Provide the (X, Y) coordinate of the cell's center where the given text is located.  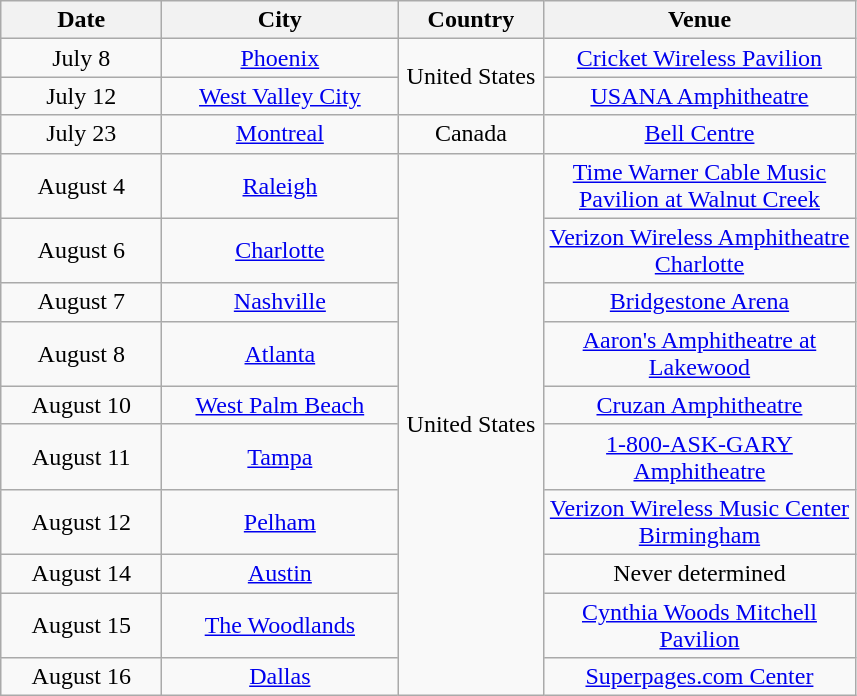
USANA Amphitheatre (700, 96)
Austin (280, 573)
Verizon Wireless Amphitheatre Charlotte (700, 250)
Bridgestone Arena (700, 302)
Raleigh (280, 186)
July 8 (82, 58)
Canada (471, 134)
Cricket Wireless Pavilion (700, 58)
Tampa (280, 456)
Superpages.com Center (700, 677)
Phoenix (280, 58)
Montreal (280, 134)
August 6 (82, 250)
August 7 (82, 302)
West Valley City (280, 96)
Nashville (280, 302)
July 12 (82, 96)
August 12 (82, 522)
Charlotte (280, 250)
Country (471, 20)
Verizon Wireless Music Center Birmingham (700, 522)
July 23 (82, 134)
Venue (700, 20)
Cruzan Amphitheatre (700, 405)
Never determined (700, 573)
August 8 (82, 354)
Pelham (280, 522)
August 11 (82, 456)
August 10 (82, 405)
August 15 (82, 624)
The Woodlands (280, 624)
Aaron's Amphitheatre at Lakewood (700, 354)
August 4 (82, 186)
Date (82, 20)
Time Warner Cable Music Pavilion at Walnut Creek (700, 186)
Dallas (280, 677)
West Palm Beach (280, 405)
August 14 (82, 573)
Cynthia Woods Mitchell Pavilion (700, 624)
1-800-ASK-GARY Amphitheatre (700, 456)
August 16 (82, 677)
Bell Centre (700, 134)
Atlanta (280, 354)
City (280, 20)
